Determine the [X, Y] coordinate at the center of the cell enclosing the given text.  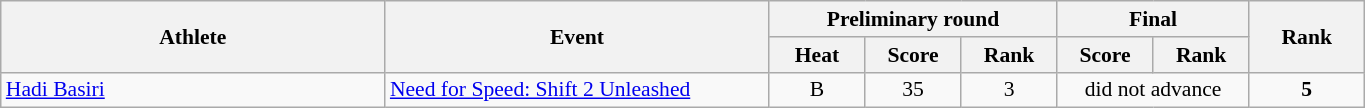
Athlete [193, 36]
Hadi Basiri [193, 90]
Event [577, 36]
Preliminary round [913, 19]
did not advance [1153, 90]
Heat [817, 55]
Need for Speed: Shift 2 Unleashed [577, 90]
3 [1009, 90]
5 [1306, 90]
Final [1153, 19]
35 [913, 90]
B [817, 90]
